Search for the cell housing the specified text and yield its [x, y] center coordinate. 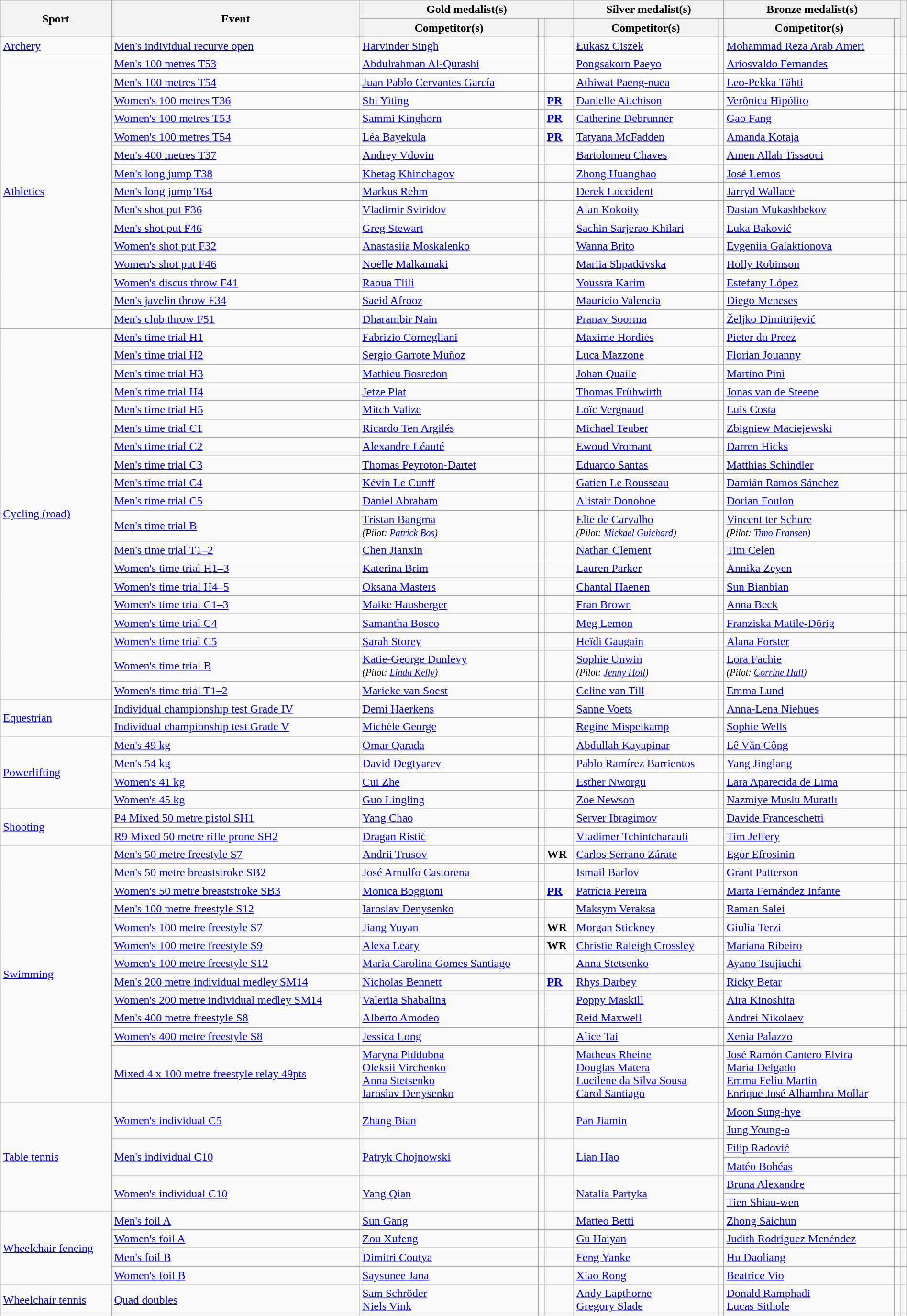
David Degtyarev [449, 763]
Swimming [56, 974]
Lara Aparecida de Lima [809, 781]
Filip Radović [809, 1148]
Darren Hicks [809, 446]
Beatrice Vio [809, 1275]
Men's 100 metres T54 [235, 82]
Łukasz Ciszek [646, 46]
Women's time trial B [235, 666]
Lê Văn Công [809, 745]
Davide Franceschetti [809, 818]
Men's club throw F51 [235, 319]
Loïc Vergnaud [646, 410]
Men's individual recurve open [235, 46]
Morgan Stickney [646, 927]
Yang Qian [449, 1194]
Christie Raleigh Crossley [646, 945]
Pan Jiamin [646, 1120]
Women's time trial T1–2 [235, 691]
Sanne Voets [646, 709]
Youssra Karim [646, 283]
Egor Efrosinin [809, 855]
Annika Zeyen [809, 569]
Women's individual C5 [235, 1120]
Juan Pablo Cervantes García [449, 82]
Anna Stetsenko [646, 964]
Zhang Bian [449, 1120]
Archery [56, 46]
Yang Chao [449, 818]
Lian Hao [646, 1157]
Nathan Clement [646, 550]
Iaroslav Denysenko [449, 909]
Saeid Afrooz [449, 301]
Florian Jouanny [809, 355]
Alistair Donohoe [646, 501]
R9 Mixed 50 metre rifle prone SH2 [235, 836]
Emma Lund [809, 691]
Matthias Schindler [809, 464]
Women's 100 metre freestyle S12 [235, 964]
Dastan Mukashbekov [809, 209]
Saysunee Jana [449, 1275]
Vladimir Sviridov [449, 209]
Aira Kinoshita [809, 1000]
Franziska Matile-Dörig [809, 623]
Wanna Brito [646, 246]
Mauricio Valencia [646, 301]
Men's time trial C3 [235, 464]
Reid Maxwell [646, 1018]
Men's 100 metres T53 [235, 64]
Pieter du Preez [809, 337]
Luka Baković [809, 228]
Verônica Hipólito [809, 100]
Quad doubles [235, 1300]
Ayano Tsujiuchi [809, 964]
Alana Forster [809, 641]
Maksym Veraksa [646, 909]
Andrii Trusov [449, 855]
Dimitri Coutya [449, 1257]
Patrícia Pereira [646, 891]
Wheelchair fencing [56, 1248]
Pablo Ramírez Barrientos [646, 763]
Women's shot put F32 [235, 246]
Individual championship test Grade IV [235, 709]
Maryna PiddubnaOleksii VirchenkoAnna StetsenkoIaroslav Denysenko [449, 1074]
Thomas Frühwirth [646, 392]
Evgeniia Galaktionova [809, 246]
Mariana Ribeiro [809, 945]
Sophie Wells [809, 727]
José Ramón Cantero ElviraMaría DelgadoEmma Feliu MartinEnrique José Alhambra Mollar [809, 1074]
Abdulrahman Al-Qurashi [449, 64]
Nicholas Bennett [449, 982]
Gold medalist(s) [467, 10]
Harvinder Singh [449, 46]
Men's time trial H1 [235, 337]
Xiao Rong [646, 1275]
Men's individual C10 [235, 1157]
Carlos Serrano Zárate [646, 855]
Feng Yanke [646, 1257]
Maxime Hordies [646, 337]
Shooting [56, 827]
Men's time trial C5 [235, 501]
Anastasiia Moskalenko [449, 246]
Luca Mazzone [646, 355]
Demi Haerkens [449, 709]
Moon Sung-hye [809, 1111]
Athiwat Paeng-nuea [646, 82]
Estefany López [809, 283]
Kévin Le Cunff [449, 483]
Alice Tai [646, 1036]
Katerina Brim [449, 569]
Poppy Maskill [646, 1000]
Greg Stewart [449, 228]
Ricardo Ten Argilés [449, 428]
Men's 400 metre freestyle S8 [235, 1018]
Zoe Newson [646, 800]
Regine Mispelkamp [646, 727]
Men's foil A [235, 1221]
Tristan Bangma(Pilot: Patrick Bos) [449, 525]
Esther Nworgu [646, 781]
Men's time trial C1 [235, 428]
Katie-George Dunlevy(Pilot: Linda Kelly) [449, 666]
Ariosvaldo Fernandes [809, 64]
Gatien Le Rousseau [646, 483]
Anna-Lena Niehues [809, 709]
Amen Allah Tissaoui [809, 155]
Lora Fachie(Pilot: Corrine Hall) [809, 666]
Natalia Partyka [646, 1194]
Women's 100 metres T53 [235, 119]
Patryk Chojnowski [449, 1157]
Diego Meneses [809, 301]
Jetze Plat [449, 392]
Men's time trial H4 [235, 392]
Danielle Aitchison [646, 100]
José Arnulfo Castorena [449, 873]
Silver medalist(s) [649, 10]
Women's foil B [235, 1275]
Johan Quaile [646, 373]
Lauren Parker [646, 569]
Raman Salei [809, 909]
Event [235, 19]
Men's time trial H3 [235, 373]
Giulia Terzi [809, 927]
Jarryd Wallace [809, 191]
Derek Loccident [646, 191]
Elie de Carvalho(Pilot: Mickael Guichard) [646, 525]
Mohammad Reza Arab Ameri [809, 46]
Men's javelin throw F34 [235, 301]
Holly Robinson [809, 264]
Dorian Foulon [809, 501]
Athletics [56, 191]
Women's 50 metre breaststroke SB3 [235, 891]
Men's long jump T64 [235, 191]
Server Ibragimov [646, 818]
Women's 41 kg [235, 781]
Tien Shiau-wen [809, 1203]
Men's 50 metre freestyle S7 [235, 855]
Nazmiye Muslu Muratlı [809, 800]
Ricky Betar [809, 982]
Michèle George [449, 727]
Sachin Sarjerao Khilari [646, 228]
Table tennis [56, 1157]
Matheus RheineDouglas MateraLucilene da Silva SousaCarol Santiago [646, 1074]
Oksana Masters [449, 587]
Monica Boggioni [449, 891]
Grant Patterson [809, 873]
Luis Costa [809, 410]
Abdullah Kayapinar [646, 745]
Men's time trial T1–2 [235, 550]
Bronze medalist(s) [812, 10]
Men's long jump T38 [235, 173]
Matteo Betti [646, 1221]
Women's 45 kg [235, 800]
Women's 100 metre freestyle S9 [235, 945]
Amanda Kotaja [809, 137]
Samantha Bosco [449, 623]
Vincent ter Schure(Pilot: Timo Fransen) [809, 525]
Dharambir Nain [449, 319]
Pongsakorn Paeyo [646, 64]
Mathieu Bosredon [449, 373]
Cui Zhe [449, 781]
Jessica Long [449, 1036]
Hu Daoliang [809, 1257]
Pranav Soorma [646, 319]
Men's 100 metre freestyle S12 [235, 909]
Women's individual C10 [235, 1194]
Jung Young-a [809, 1130]
Men's shot put F46 [235, 228]
Noelle Malkamaki [449, 264]
Michael Teuber [646, 428]
Men's foil B [235, 1257]
Andrey Vdovin [449, 155]
Judith Rodríguez Menéndez [809, 1239]
Cycling (road) [56, 514]
Sammi Kinghorn [449, 119]
Men's time trial H5 [235, 410]
Marieke van Soest [449, 691]
Gu Haiyan [646, 1239]
Ewoud Vromant [646, 446]
Maria Carolina Gomes Santiago [449, 964]
Men's time trial C4 [235, 483]
Raoua Tlili [449, 283]
Guo Lingling [449, 800]
Tatyana McFadden [646, 137]
Men's shot put F36 [235, 209]
Men's time trial B [235, 525]
Valeriia Shabalina [449, 1000]
Women's 400 metre freestyle S8 [235, 1036]
Željko Dimitrijević [809, 319]
Anna Beck [809, 605]
Martino Pini [809, 373]
Donald RamphadiLucas Sithole [809, 1300]
Dragan Ristić [449, 836]
Bruna Alexandre [809, 1184]
Catherine Debrunner [646, 119]
Zbigniew Maciejewski [809, 428]
Women's 100 metres T54 [235, 137]
Eduardo Santas [646, 464]
Yang Jinglang [809, 763]
Men's 400 metres T37 [235, 155]
Fabrizio Cornegliani [449, 337]
Marta Fernández Infante [809, 891]
Women's time trial C5 [235, 641]
Women's shot put F46 [235, 264]
Ismail Barlov [646, 873]
Gao Fang [809, 119]
Thomas Peyroton-Dartet [449, 464]
Women's time trial C4 [235, 623]
Individual championship test Grade V [235, 727]
Tim Celen [809, 550]
Sun Gang [449, 1221]
Vladimer Tchintcharauli [646, 836]
Maike Hausberger [449, 605]
Men's 50 metre breaststroke SB2 [235, 873]
Powerlifting [56, 772]
Women's discus throw F41 [235, 283]
Men's time trial H2 [235, 355]
Bartolomeu Chaves [646, 155]
Celine van Till [646, 691]
José Lemos [809, 173]
Equestrian [56, 718]
Matéo Bohéas [809, 1166]
Alan Kokoity [646, 209]
Zhong Huanghao [646, 173]
Markus Rehm [449, 191]
Women's time trial H4–5 [235, 587]
Women's 100 metre freestyle S7 [235, 927]
Men's 54 kg [235, 763]
Jonas van de Steene [809, 392]
Sarah Storey [449, 641]
Xenia Palazzo [809, 1036]
Sun Bianbian [809, 587]
Mitch Valize [449, 410]
Daniel Abraham [449, 501]
Sport [56, 19]
Men's 200 metre individual medley SM14 [235, 982]
Khetag Khinchagov [449, 173]
P4 Mixed 50 metre pistol SH1 [235, 818]
Chen Jianxin [449, 550]
Zhong Saichun [809, 1221]
Heïdi Gaugain [646, 641]
Shi Yiting [449, 100]
Fran Brown [646, 605]
Women's time trial C1–3 [235, 605]
Alexa Leary [449, 945]
Omar Qarada [449, 745]
Léa Bayekula [449, 137]
Women's 200 metre individual medley SM14 [235, 1000]
Rhys Darbey [646, 982]
Women's time trial H1–3 [235, 569]
Men's 49 kg [235, 745]
Wheelchair tennis [56, 1300]
Zou Xufeng [449, 1239]
Mariia Shpatkivska [646, 264]
Chantal Haenen [646, 587]
Sophie Unwin(Pilot: Jenny Holl) [646, 666]
Women's foil A [235, 1239]
Jiang Yuyan [449, 927]
Mixed 4 x 100 metre freestyle relay 49pts [235, 1074]
Andrei Nikolaev [809, 1018]
Damián Ramos Sánchez [809, 483]
Men's time trial C2 [235, 446]
Alexandre Léauté [449, 446]
Sam SchröderNiels Vink [449, 1300]
Tim Jeffery [809, 836]
Leo-Pekka Tähti [809, 82]
Meg Lemon [646, 623]
Sergio Garrote Muñoz [449, 355]
Alberto Amodeo [449, 1018]
Women's 100 metres T36 [235, 100]
Andy LapthorneGregory Slade [646, 1300]
